Return (X, Y) of the center of cell containing provided text 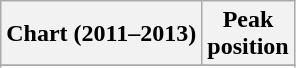
Chart (2011–2013) (102, 34)
Peakposition (248, 34)
